Detect which cell encompasses the target text, then output its [x, y] center coordinate. 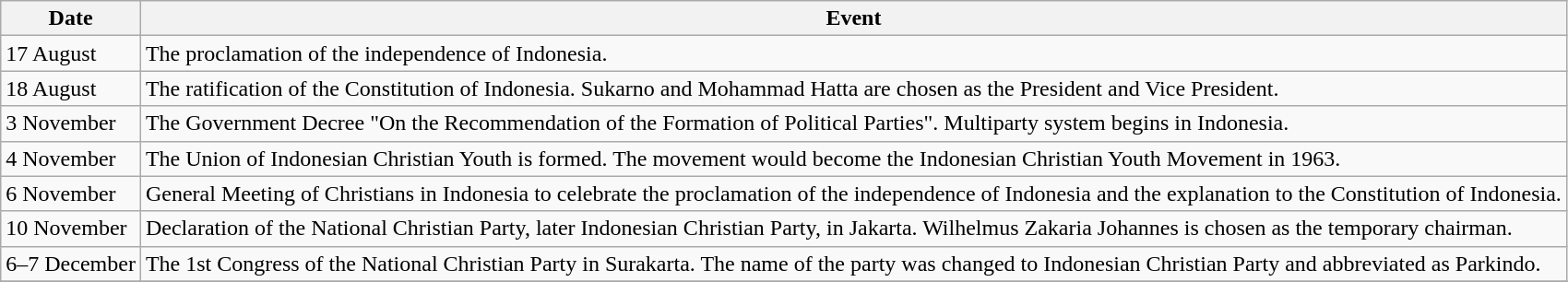
10 November [71, 229]
The ratification of the Constitution of Indonesia. Sukarno and Mohammad Hatta are chosen as the President and Vice President. [853, 88]
The Union of Indonesian Christian Youth is formed. The movement would become the Indonesian Christian Youth Movement in 1963. [853, 159]
6 November [71, 194]
The proclamation of the independence of Indonesia. [853, 53]
3 November [71, 123]
Date [71, 18]
18 August [71, 88]
The Government Decree "On the Recommendation of the Formation of Political Parties". Multiparty system begins in Indonesia. [853, 123]
6–7 December [71, 264]
17 August [71, 53]
Event [853, 18]
4 November [71, 159]
